Search for the cell housing the specified text and yield its [x, y] center coordinate. 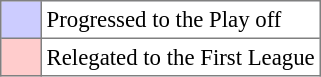
Progressed to the Play off [180, 20]
Relegated to the First League [180, 57]
